Scan for the cell matching the given text and deliver its [X, Y] coordinate at center. 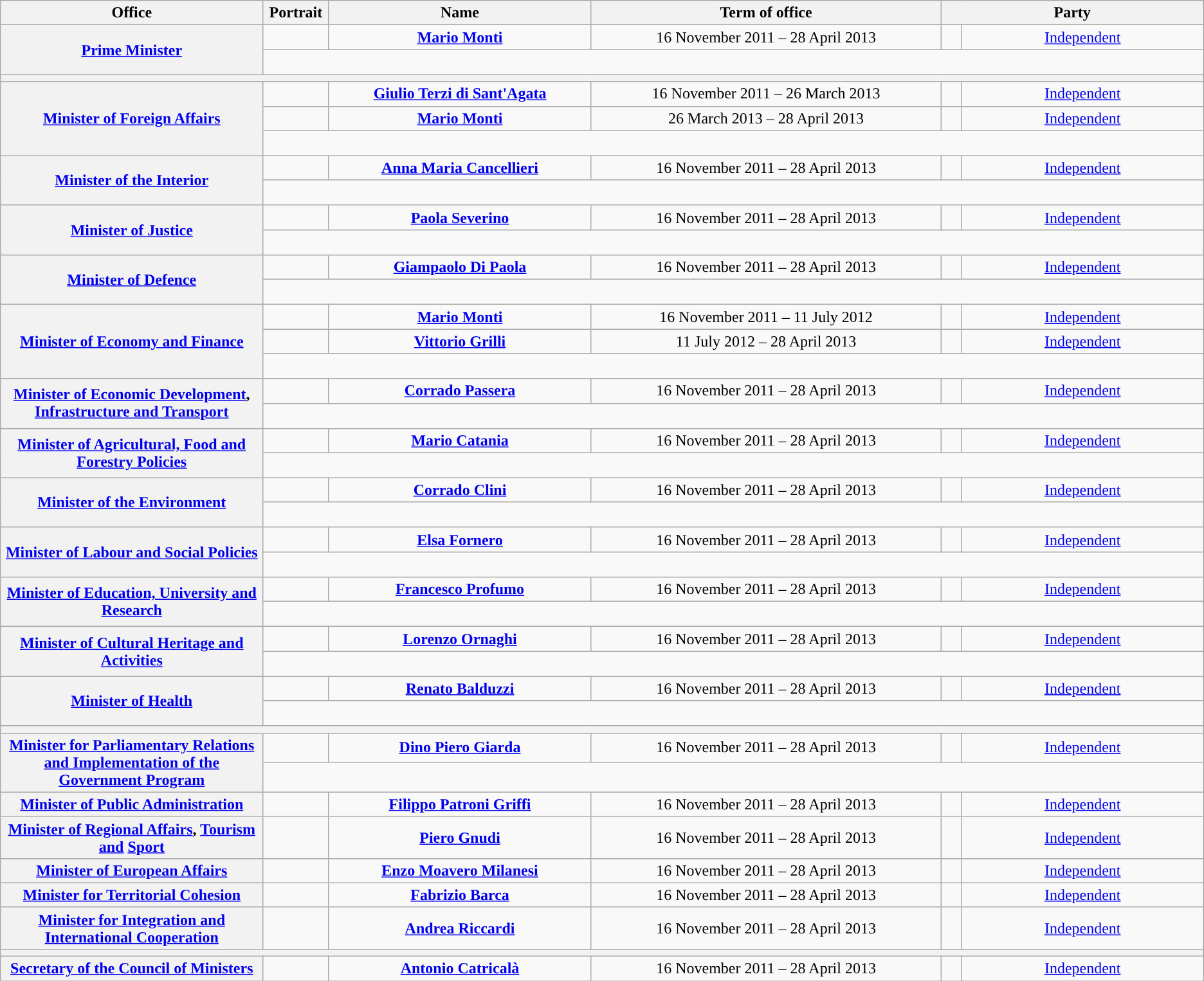
Party [1072, 13]
Corrado Passera [460, 391]
Paola Severino [460, 217]
Minister of the Environment [132, 503]
26 March 2013 – 28 April 2013 [766, 118]
Minister for Parliamentary Relations and Implementation of the Government Program [132, 762]
Portrait [296, 13]
Giulio Terzi di Sant'Agata [460, 94]
Corrado Clini [460, 490]
Minister of Foreign Affairs [132, 118]
Secretary of the Council of Ministers [132, 969]
Term of office [766, 13]
Lorenzo Ornaghi [460, 639]
Minister for Territorial Cohesion [132, 895]
Minister of Regional Affairs, Tourism and Sport [132, 837]
Anna Maria Cancellieri [460, 168]
Minister of Economy and Finance [132, 342]
Minister of Cultural Heritage and Activities [132, 652]
Name [460, 13]
Minister of Public Administration [132, 804]
Giampaolo Di Paola [460, 267]
Minister of Health [132, 701]
Filippo Patroni Griffi [460, 804]
Mario Catania [460, 440]
Minister of Agricultural, Food and Forestry Policies [132, 453]
Minister of the Interior [132, 180]
Antonio Catricalà [460, 969]
Minister for Integration and International Cooperation [132, 928]
16 November 2011 – 26 March 2013 [766, 94]
Francesco Profumo [460, 589]
11 July 2012 – 28 April 2013 [766, 341]
Office [132, 13]
Minister of Economic Development, Infrastructure and Transport [132, 404]
Minister of Defence [132, 280]
Minister of European Affairs [132, 870]
Enzo Moavero Milanesi [460, 870]
Minister of Labour and Social Policies [132, 552]
Elsa Fornero [460, 539]
Vittorio Grilli [460, 341]
Piero Gnudi [460, 837]
Renato Balduzzi [460, 688]
Fabrizio Barca [460, 895]
Andrea Riccardi [460, 928]
Minister of Justice [132, 230]
Minister of Education, University and Research [132, 602]
16 November 2011 – 11 July 2012 [766, 317]
Prime Minister [132, 50]
Dino Piero Giarda [460, 747]
